Return [X, Y] of the center of cell containing provided text 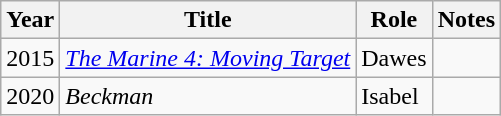
The Marine 4: Moving Target [208, 58]
2015 [30, 58]
2020 [30, 96]
Dawes [394, 58]
Title [208, 20]
Isabel [394, 96]
Notes [466, 20]
Role [394, 20]
Beckman [208, 96]
Year [30, 20]
